From the cell containing the given text, extract its center point as (X, Y) coordinate. 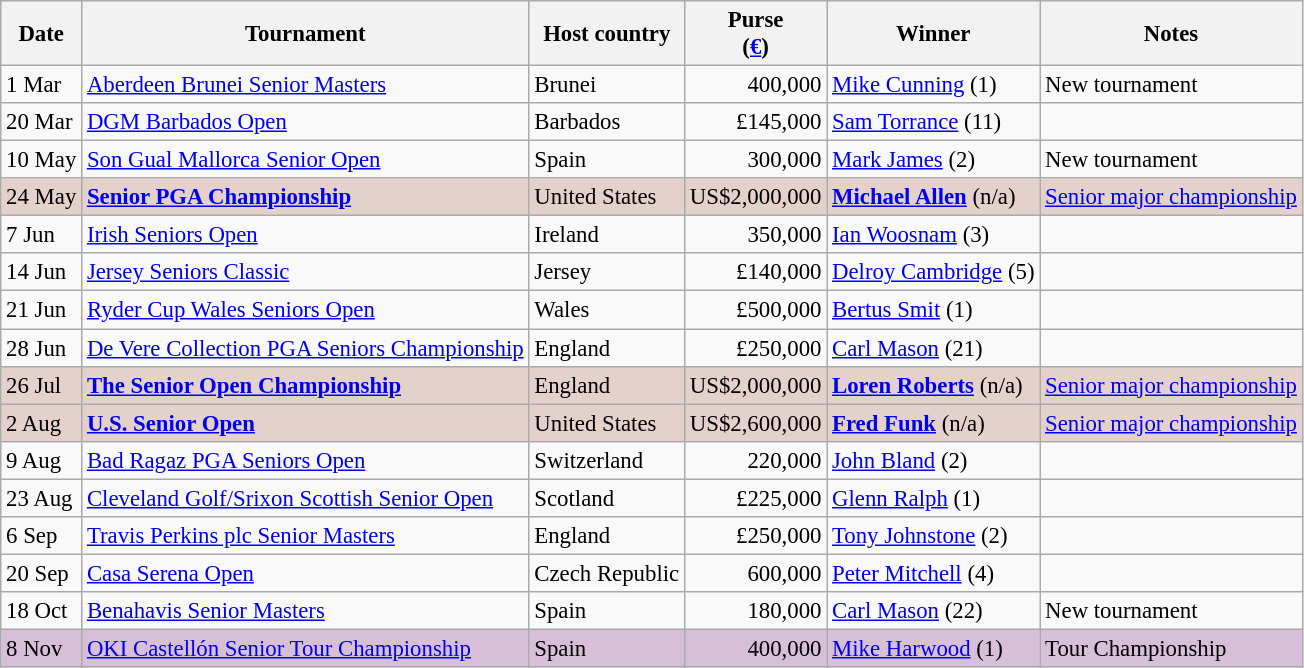
Ryder Cup Wales Seniors Open (306, 310)
Tour Championship (1171, 648)
Glenn Ralph (1) (934, 498)
6 Sep (42, 536)
Tony Johnstone (2) (934, 536)
Winner (934, 34)
600,000 (755, 573)
23 Aug (42, 498)
Ireland (606, 235)
Barbados (606, 122)
8 Nov (42, 648)
14 Jun (42, 273)
20 Sep (42, 573)
Peter Mitchell (4) (934, 573)
U.S. Senior Open (306, 423)
2 Aug (42, 423)
De Vere Collection PGA Seniors Championship (306, 348)
Michael Allen (n/a) (934, 197)
28 Jun (42, 348)
US$2,600,000 (755, 423)
Mark James (2) (934, 160)
220,000 (755, 460)
Bertus Smit (1) (934, 310)
21 Jun (42, 310)
Purse(€) (755, 34)
Brunei (606, 85)
10 May (42, 160)
£500,000 (755, 310)
Tournament (306, 34)
Sam Torrance (11) (934, 122)
Delroy Cambridge (5) (934, 273)
20 Mar (42, 122)
Switzerland (606, 460)
26 Jul (42, 385)
Ian Woosnam (3) (934, 235)
Loren Roberts (n/a) (934, 385)
24 May (42, 197)
Casa Serena Open (306, 573)
£145,000 (755, 122)
Carl Mason (21) (934, 348)
£225,000 (755, 498)
350,000 (755, 235)
18 Oct (42, 611)
Son Gual Mallorca Senior Open (306, 160)
Senior PGA Championship (306, 197)
OKI Castellón Senior Tour Championship (306, 648)
Scotland (606, 498)
9 Aug (42, 460)
Fred Funk (n/a) (934, 423)
Date (42, 34)
Wales (606, 310)
Benahavis Senior Masters (306, 611)
Cleveland Golf/Srixon Scottish Senior Open (306, 498)
1 Mar (42, 85)
Travis Perkins plc Senior Masters (306, 536)
John Bland (2) (934, 460)
300,000 (755, 160)
DGM Barbados Open (306, 122)
Mike Cunning (1) (934, 85)
Bad Ragaz PGA Seniors Open (306, 460)
Aberdeen Brunei Senior Masters (306, 85)
The Senior Open Championship (306, 385)
Carl Mason (22) (934, 611)
Jersey (606, 273)
£140,000 (755, 273)
Mike Harwood (1) (934, 648)
Host country (606, 34)
7 Jun (42, 235)
Irish Seniors Open (306, 235)
Notes (1171, 34)
Jersey Seniors Classic (306, 273)
180,000 (755, 611)
Czech Republic (606, 573)
